Search for the cell housing the specified text and yield its (X, Y) center coordinate. 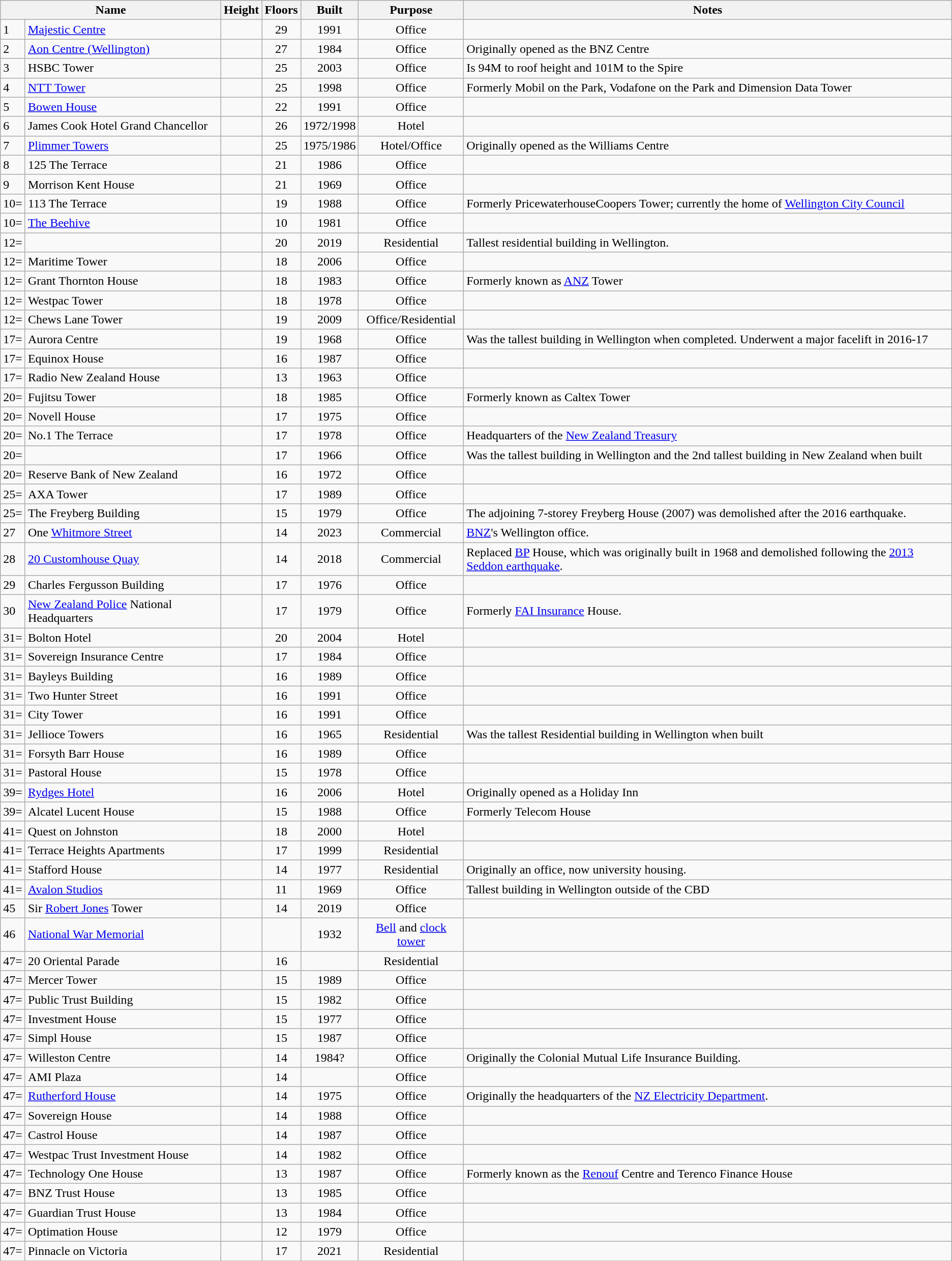
Originally opened as a Holiday Inn (708, 792)
Floors (281, 10)
2021 (330, 1251)
Radio New Zealand House (123, 378)
Novell House (123, 416)
Tallest building in Wellington outside of the CBD (708, 889)
Is 94M to roof height and 101M to the Spire (708, 68)
Castrol House (123, 1135)
Formerly Mobil on the Park, Vodafone on the Park and Dimension Data Tower (708, 87)
Chews Lane Tower (123, 320)
Hotel/Office (411, 145)
1932 (330, 935)
7 (13, 145)
Investment House (123, 1019)
30 (13, 611)
Technology One House (123, 1174)
11 (281, 889)
Headquarters of the New Zealand Treasury (708, 436)
Aurora Centre (123, 339)
One Whitmore Street (123, 532)
Forsyth Barr House (123, 754)
Built (330, 10)
9 (13, 184)
20 Oriental Parade (123, 961)
Name (111, 10)
26 (281, 126)
Rydges Hotel (123, 792)
Maritime Tower (123, 262)
Formerly known as Caltex Tower (708, 397)
James Cook Hotel Grand Chancellor (123, 126)
1986 (330, 165)
1984? (330, 1058)
Formerly known as ANZ Tower (708, 281)
Formerly FAI Insurance House. (708, 611)
4 (13, 87)
Quest on Johnston (123, 831)
Two Hunter Street (123, 696)
The adjoining 7-storey Freyberg House (2007) was demolished after the 2016 earthquake. (708, 513)
20 Customhouse Quay (123, 558)
Sovereign House (123, 1116)
BNZ Trust House (123, 1193)
113 The Terrace (123, 203)
Bowen House (123, 107)
Mercer Tower (123, 980)
Terrace Heights Apartments (123, 850)
New Zealand Police National Headquarters (123, 611)
Avalon Studios (123, 889)
1 (13, 29)
Bell and clock tower (411, 935)
AMI Plaza (123, 1077)
125 The Terrace (123, 165)
Guardian Trust House (123, 1213)
2023 (330, 532)
Was the tallest Residential building in Wellington when built (708, 734)
Formerly PricewaterhouseCoopers Tower; currently the home of Wellington City Council (708, 203)
Originally opened as the BNZ Centre (708, 49)
12 (281, 1232)
Originally opened as the Williams Centre (708, 145)
1972 (330, 474)
Fujitsu Tower (123, 397)
1975/1986 (330, 145)
Simpl House (123, 1038)
Morrison Kent House (123, 184)
No.1 The Terrace (123, 436)
Was the tallest building in Wellington when completed. Underwent a major facelift in 2016-17 (708, 339)
Pastoral House (123, 773)
Charles Fergusson Building (123, 585)
Reserve Bank of New Zealand (123, 474)
1966 (330, 455)
2018 (330, 558)
3 (13, 68)
28 (13, 558)
1983 (330, 281)
Sir Robert Jones Tower (123, 909)
Height (241, 10)
1976 (330, 585)
2 (13, 49)
1999 (330, 850)
Notes (708, 10)
Westpac Tower (123, 301)
10 (281, 223)
1965 (330, 734)
2004 (330, 638)
1972/1998 (330, 126)
Was the tallest building in Wellington and the 2nd tallest building in New Zealand when built (708, 455)
HSBC Tower (123, 68)
The Beehive (123, 223)
Grant Thornton House (123, 281)
8 (13, 165)
1963 (330, 378)
Sovereign Insurance Centre (123, 657)
Majestic Centre (123, 29)
City Tower (123, 715)
Formerly known as the Renouf Centre and Terenco Finance House (708, 1174)
Westpac Trust Investment House (123, 1154)
Stafford House (123, 869)
1968 (330, 339)
Office/Residential (411, 320)
Bayleys Building (123, 676)
5 (13, 107)
AXA Tower (123, 494)
Equinox House (123, 358)
Originally an office, now university housing. (708, 869)
Originally the Colonial Mutual Life Insurance Building. (708, 1058)
1981 (330, 223)
Rutherford House (123, 1096)
Pinnacle on Victoria (123, 1251)
45 (13, 909)
2000 (330, 831)
Alcatel Lucent House (123, 812)
46 (13, 935)
The Freyberg Building (123, 513)
Replaced BP House, which was originally built in 1968 and demolished following the 2013 Seddon earthquake. (708, 558)
6 (13, 126)
Plimmer Towers (123, 145)
Bolton Hotel (123, 638)
2003 (330, 68)
22 (281, 107)
Optimation House (123, 1232)
NTT Tower (123, 87)
Purpose (411, 10)
BNZ's Wellington office. (708, 532)
Public Trust Building (123, 1000)
Jellioce Towers (123, 734)
Formerly Telecom House (708, 812)
Tallest residential building in Wellington. (708, 243)
Willeston Centre (123, 1058)
2009 (330, 320)
1998 (330, 87)
National War Memorial (123, 935)
Originally the headquarters of the NZ Electricity Department. (708, 1096)
Aon Centre (Wellington) (123, 49)
